Scan for the cell matching the given text and deliver its [x, y] coordinate at center. 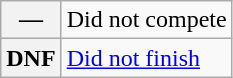
— [31, 20]
DNF [31, 58]
Did not finish [146, 58]
Did not compete [146, 20]
